Identify which cell holds the provided text, then report its (x, y) central coordinate. 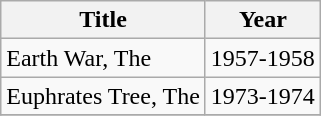
Euphrates Tree, The (104, 96)
Earth War, The (104, 58)
1973-1974 (262, 96)
Year (262, 20)
Title (104, 20)
1957-1958 (262, 58)
